Determine the [x, y] coordinate at the center of the cell enclosing the given text.  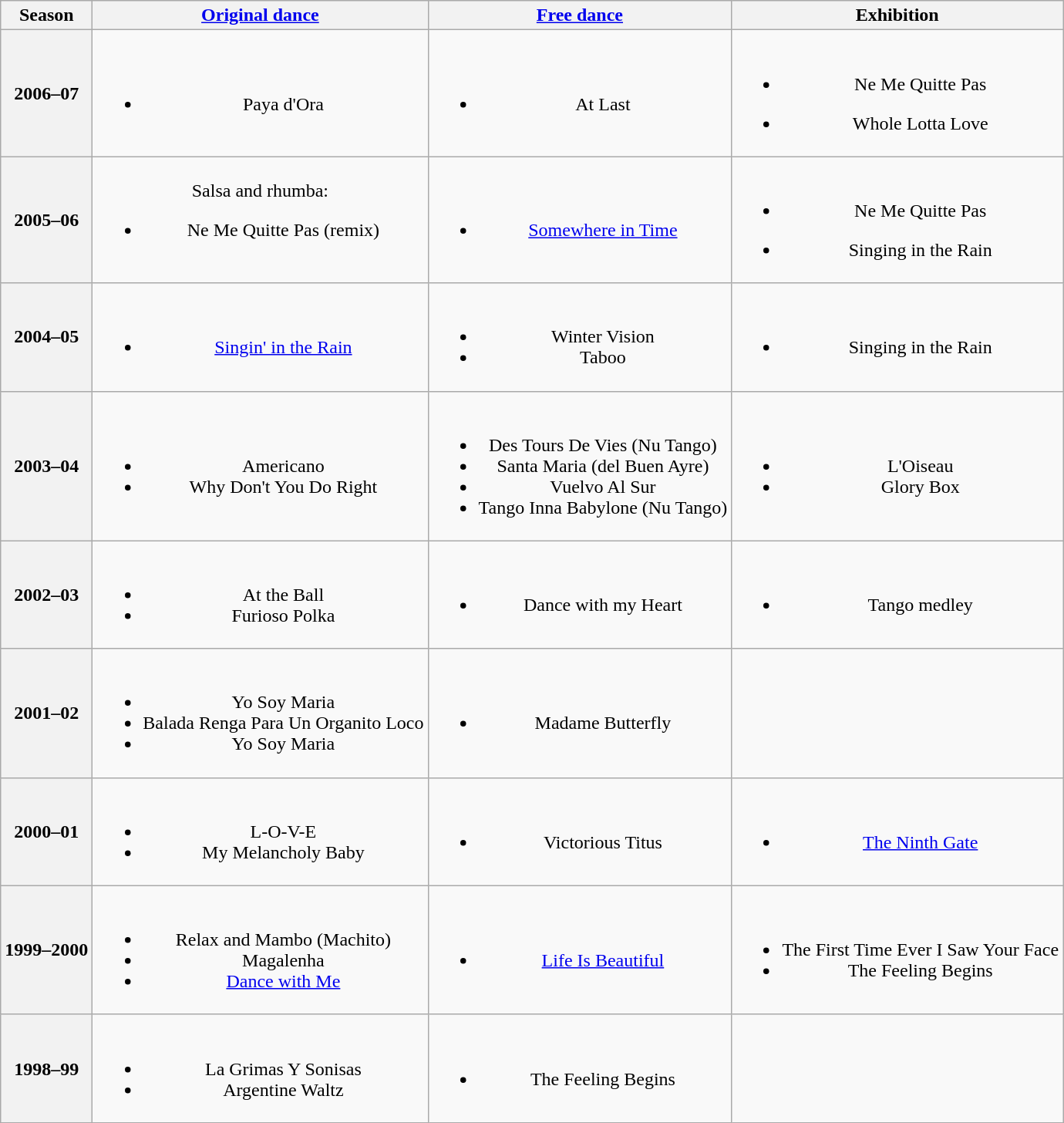
2006–07 [46, 93]
Singin' in the Rain [261, 337]
Madame Butterfly [580, 713]
2002–03 [46, 595]
1998–99 [46, 1068]
Season [46, 15]
Somewhere in Time [580, 220]
Victorious Titus [580, 831]
Dance with my Heart [580, 595]
The Feeling Begins [580, 1068]
2004–05 [46, 337]
2001–02 [46, 713]
Ne Me Quitte Pas Singing in the Rain [897, 220]
Des Tours De Vies (Nu Tango) Santa Maria (del Buen Ayre) Vuelvo Al Sur Tango Inna Babylone (Nu Tango) [580, 466]
Free dance [580, 15]
2005–06 [46, 220]
The Ninth Gate [897, 831]
Americano Why Don't You Do Right [261, 466]
Yo Soy MariaBalada Renga Para Un Organito LocoYo Soy Maria [261, 713]
Singing in the Rain [897, 337]
2000–01 [46, 831]
2003–04 [46, 466]
At Last [580, 93]
Ne Me Quitte Pas Whole Lotta Love [897, 93]
The First Time Ever I Saw Your Face The Feeling Begins [897, 950]
La Grimas Y SonisasArgentine Waltz [261, 1068]
1999–2000 [46, 950]
Original dance [261, 15]
Paya d'Ora [261, 93]
Winter Vision Taboo [580, 337]
L'OiseauGlory Box [897, 466]
Relax and Mambo (Machito)MagalenhaDance with Me [261, 950]
Exhibition [897, 15]
Tango medley [897, 595]
L-O-V-E My Melancholy Baby [261, 831]
At the BallFurioso Polka [261, 595]
Life Is Beautiful [580, 950]
Salsa and rhumba:Ne Me Quitte Pas (remix) [261, 220]
